From the cell containing the given text, extract its center point as (x, y) coordinate. 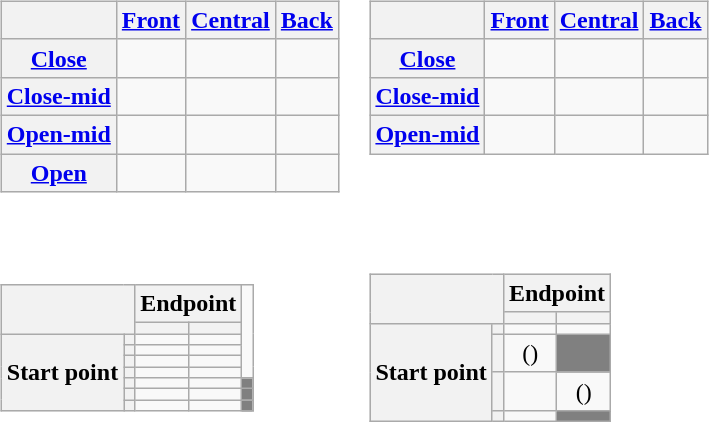
Open (58, 173)
